Identify which cell holds the provided text, then report its [X, Y] central coordinate. 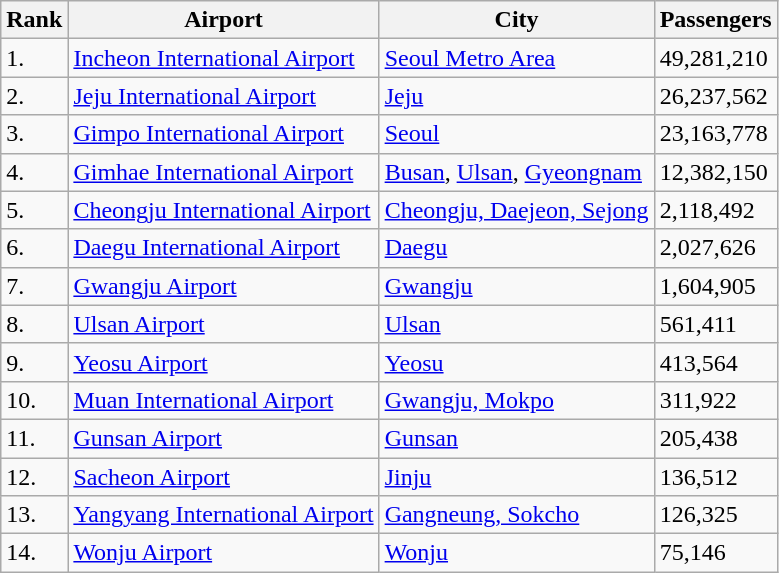
Muan International Airport [224, 400]
Jeju [516, 96]
4. [34, 172]
11. [34, 438]
Gwangju, Mokpo [516, 400]
2. [34, 96]
Ulsan [516, 324]
205,438 [716, 438]
2,118,492 [716, 210]
Airport [224, 20]
136,512 [716, 477]
26,237,562 [716, 96]
Jinju [516, 477]
Gimpo International Airport [224, 134]
Gunsan Airport [224, 438]
23,163,778 [716, 134]
Cheongju International Airport [224, 210]
Gwangju Airport [224, 286]
Seoul Metro Area [516, 58]
Gunsan [516, 438]
Incheon International Airport [224, 58]
Jeju International Airport [224, 96]
Yeosu [516, 362]
2,027,626 [716, 248]
413,564 [716, 362]
Seoul [516, 134]
Ulsan Airport [224, 324]
Wonju [516, 553]
Gwangju [516, 286]
Gangneung, Sokcho [516, 515]
75,146 [716, 553]
Wonju Airport [224, 553]
5. [34, 210]
8. [34, 324]
126,325 [716, 515]
3. [34, 134]
Sacheon Airport [224, 477]
Daegu International Airport [224, 248]
Daegu [516, 248]
7. [34, 286]
Yangyang International Airport [224, 515]
13. [34, 515]
City [516, 20]
9. [34, 362]
12,382,150 [716, 172]
1,604,905 [716, 286]
49,281,210 [716, 58]
Rank [34, 20]
6. [34, 248]
Busan, Ulsan, Gyeongnam [516, 172]
Cheongju, Daejeon, Sejong [516, 210]
10. [34, 400]
Yeosu Airport [224, 362]
561,411 [716, 324]
311,922 [716, 400]
12. [34, 477]
14. [34, 553]
Gimhae International Airport [224, 172]
Passengers [716, 20]
1. [34, 58]
